Detect which cell encompasses the target text, then output its [X, Y] center coordinate. 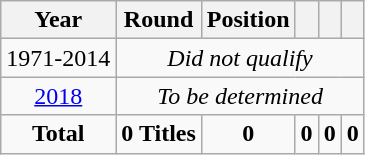
To be determined [240, 96]
Total [58, 134]
Did not qualify [240, 58]
Year [58, 20]
Round [159, 20]
Position [248, 20]
1971-2014 [58, 58]
0 Titles [159, 134]
2018 [58, 96]
